Extract the (x, y) coordinate from the center of the cell holding the provided text.  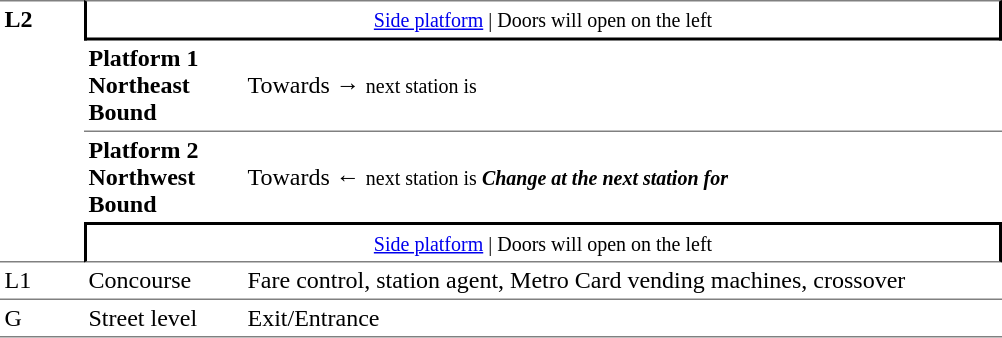
Street level (164, 318)
L2 (42, 131)
Towards → next station is (622, 86)
Towards ← next station is Change at the next station for (622, 177)
Platform 1Northeast Bound (164, 86)
Fare control, station agent, Metro Card vending machines, crossover (622, 280)
Platform 2Northwest Bound (164, 177)
G (42, 318)
Concourse (164, 280)
Exit/Entrance (622, 318)
L1 (42, 280)
